Capture the cell that displays the provided text and extract its (X, Y) central coordinate. 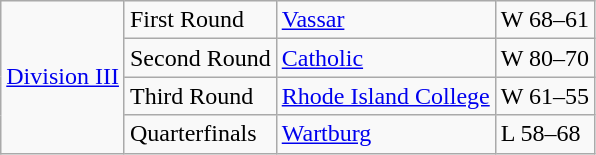
Second Round (200, 58)
Division III (63, 77)
L 58–68 (544, 134)
First Round (200, 20)
W 61–55 (544, 96)
Rhode Island College (386, 96)
Wartburg (386, 134)
Quarterfinals (200, 134)
Third Round (200, 96)
Catholic (386, 58)
W 68–61 (544, 20)
Vassar (386, 20)
W 80–70 (544, 58)
